Locate the cell with the specified text and output its (x, y) center coordinate. 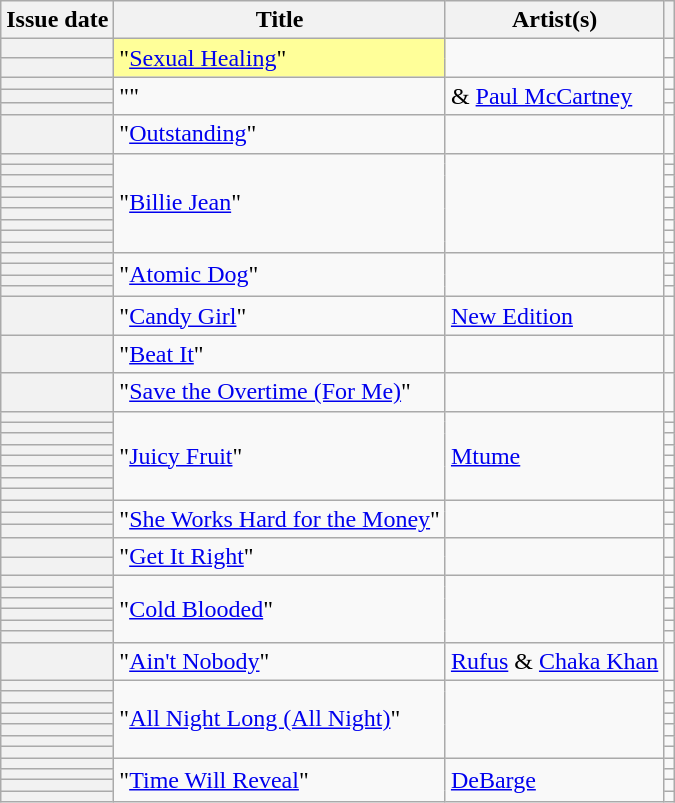
& Paul McCartney (554, 96)
"Time Will Reveal" (280, 780)
Mtume (554, 455)
"Beat It" (280, 354)
"" (280, 96)
"Billie Jean" (280, 203)
Artist(s) (554, 20)
"Sexual Healing" (280, 58)
"Get It Right" (280, 557)
"All Night Long (All Night)" (280, 718)
"Cold Blooded" (280, 609)
"Save the Overtime (For Me)" (280, 392)
"Ain't Nobody" (280, 661)
"Candy Girl" (280, 316)
"She Works Hard for the Money" (280, 519)
New Edition (554, 316)
Rufus & Chaka Khan (554, 661)
"Outstanding" (280, 134)
"Juicy Fruit" (280, 455)
"Atomic Dog" (280, 275)
Issue date (58, 20)
DeBarge (554, 780)
Title (280, 20)
